From the cell containing the given text, extract its center point as [X, Y] coordinate. 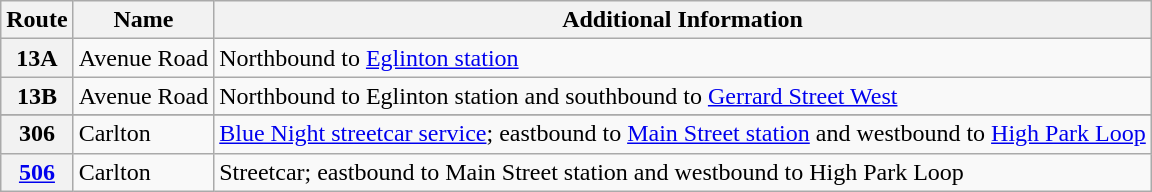
13B [37, 96]
Streetcar; eastbound to Main Street station and westbound to High Park Loop [683, 172]
Blue Night streetcar service; eastbound to Main Street station and westbound to High Park Loop [683, 134]
Northbound to Eglinton station and southbound to Gerrard Street West [683, 96]
306 [37, 134]
506 [37, 172]
Northbound to Eglinton station [683, 58]
Name [144, 20]
Route [37, 20]
Additional Information [683, 20]
13A [37, 58]
